Pinpoint the cell where the given text exists, returning its (x, y) midpoint coordinate. 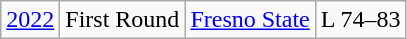
2022 (30, 20)
L 74–83 (360, 20)
First Round (122, 20)
Fresno State (250, 20)
